Scan for the cell matching the given text and deliver its (x, y) coordinate at center. 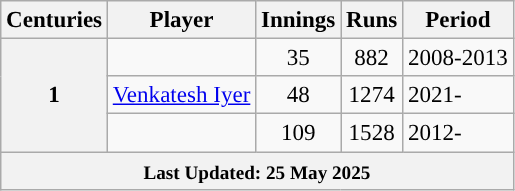
109 (298, 133)
Last Updated: 25 May 2025 (257, 171)
882 (372, 58)
Runs (372, 20)
2021- (458, 95)
2008-2013 (458, 58)
1274 (372, 95)
Venkatesh Iyer (181, 95)
1528 (372, 133)
2012- (458, 133)
35 (298, 58)
Period (458, 20)
1 (54, 96)
48 (298, 95)
Player (181, 20)
Innings (298, 20)
Centuries (54, 20)
